Identify which cell holds the provided text, then report its [x, y] central coordinate. 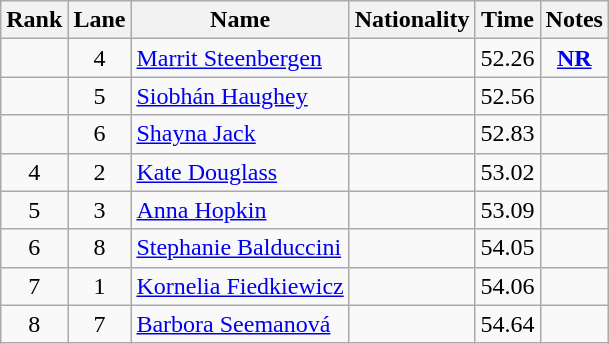
Time [508, 20]
52.83 [508, 134]
54.64 [508, 324]
52.26 [508, 58]
Name [240, 20]
Nationality [412, 20]
52.56 [508, 96]
Anna Hopkin [240, 210]
Notes [574, 20]
53.02 [508, 172]
3 [100, 210]
54.06 [508, 286]
Kate Douglass [240, 172]
2 [100, 172]
Kornelia Fiedkiewicz [240, 286]
Siobhán Haughey [240, 96]
NR [574, 58]
53.09 [508, 210]
Barbora Seemanová [240, 324]
54.05 [508, 248]
Marrit Steenbergen [240, 58]
Stephanie Balduccini [240, 248]
Rank [34, 20]
Shayna Jack [240, 134]
1 [100, 286]
Lane [100, 20]
